Return the [X, Y] coordinate for the center point of the cell that contains the specified text.  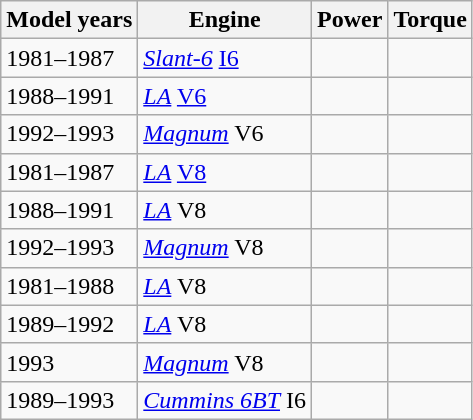
Slant-6 I6 [225, 58]
LA V6 [225, 96]
Torque [430, 20]
Magnum V6 [225, 134]
Engine [225, 20]
1989–1993 [70, 400]
Power [350, 20]
1989–1992 [70, 324]
Model years [70, 20]
1993 [70, 362]
Cummins 6BT I6 [225, 400]
1981–1988 [70, 286]
